Find where the given text appears and provide that cell's center as (X, Y) coordinate. 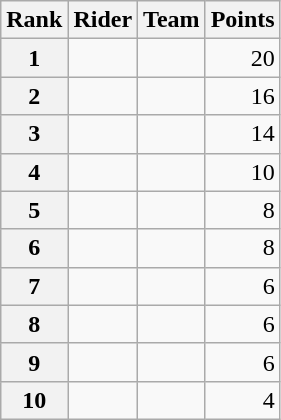
Team (172, 20)
Rank (34, 20)
1 (34, 58)
5 (34, 210)
7 (34, 286)
3 (34, 134)
9 (34, 362)
Points (242, 20)
20 (242, 58)
14 (242, 134)
2 (34, 96)
16 (242, 96)
Rider (103, 20)
